From the cell containing the given text, extract its center point as [X, Y] coordinate. 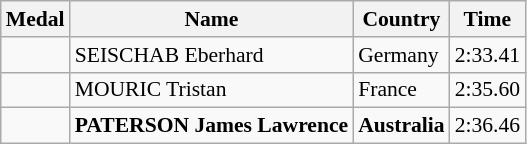
2:35.60 [488, 90]
Medal [36, 19]
Australia [401, 126]
PATERSON James Lawrence [212, 126]
Country [401, 19]
Germany [401, 55]
2:36.46 [488, 126]
2:33.41 [488, 55]
MOURIC Tristan [212, 90]
Time [488, 19]
France [401, 90]
Name [212, 19]
SEISCHAB Eberhard [212, 55]
